Search for the cell housing the specified text and yield its [x, y] center coordinate. 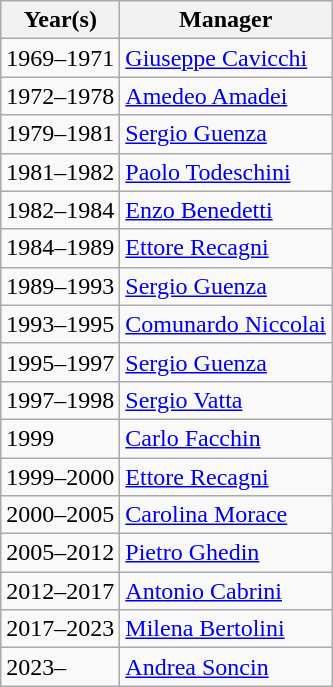
1984–1989 [60, 248]
1997–1998 [60, 400]
Paolo Todeschini [226, 172]
Manager [226, 20]
Amedeo Amadei [226, 96]
Giuseppe Cavicchi [226, 58]
2017–2023 [60, 629]
2012–2017 [60, 591]
1972–1978 [60, 96]
Andrea Soncin [226, 667]
Enzo Benedetti [226, 210]
1999 [60, 438]
Milena Bertolini [226, 629]
1989–1993 [60, 286]
Carolina Morace [226, 515]
1979–1981 [60, 134]
1982–1984 [60, 210]
Antonio Cabrini [226, 591]
2005–2012 [60, 553]
Carlo Facchin [226, 438]
1995–1997 [60, 362]
2000–2005 [60, 515]
1993–1995 [60, 324]
1981–1982 [60, 172]
Comunardo Niccolai [226, 324]
2023– [60, 667]
Pietro Ghedin [226, 553]
Sergio Vatta [226, 400]
1969–1971 [60, 58]
Year(s) [60, 20]
1999–2000 [60, 477]
